Output the [x, y] coordinate of the center of the cell containing the given text.  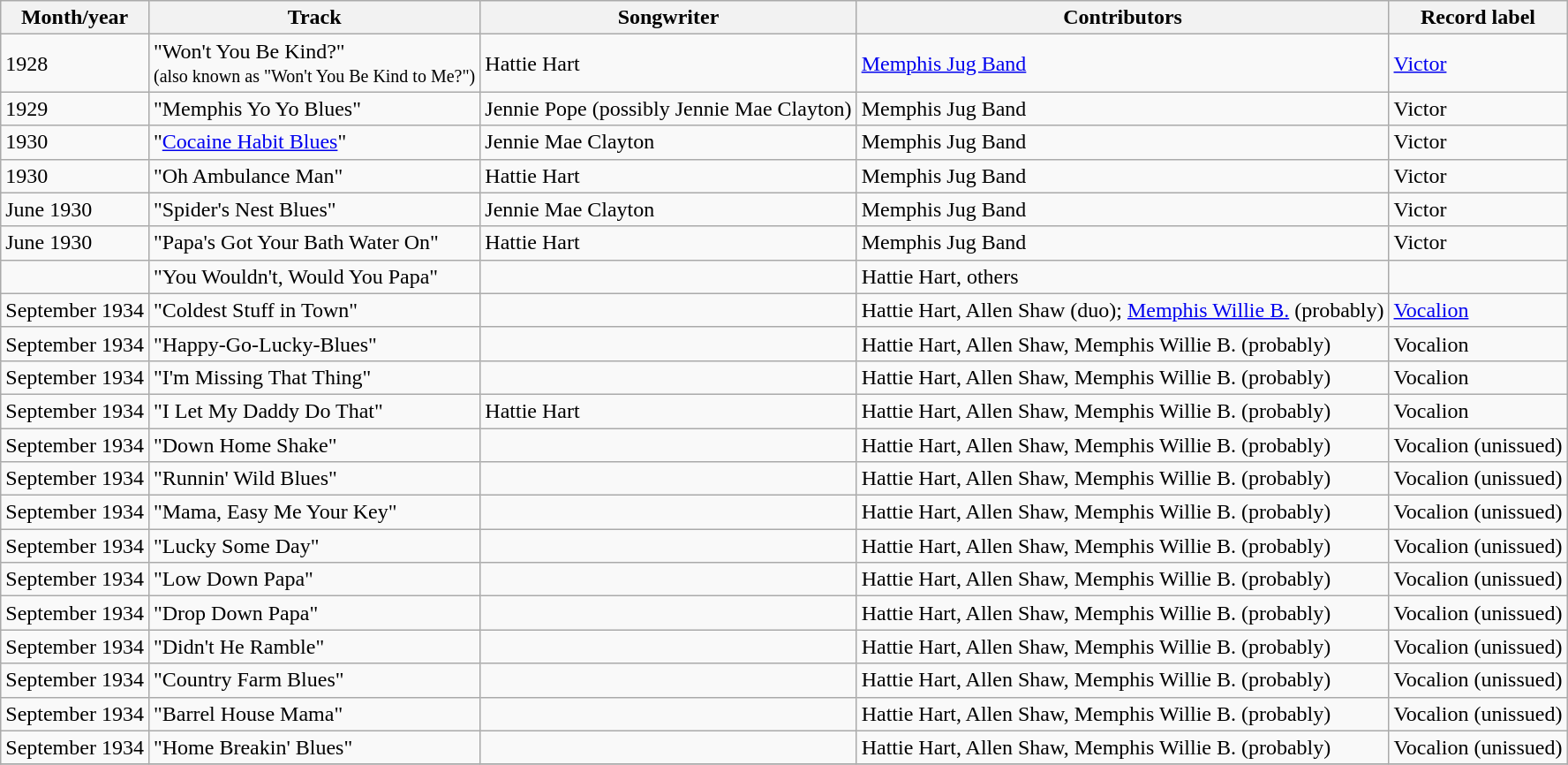
"Coldest Stuff in Town" [314, 310]
1928 [75, 64]
"Lucky Some Day" [314, 546]
"Country Farm Blues" [314, 680]
Hattie Hart, others [1123, 276]
"Drop Down Papa" [314, 613]
"Low Down Papa" [314, 579]
Month/year [75, 18]
"Spider's Nest Blues" [314, 209]
"Oh Ambulance Man" [314, 176]
Jennie Pope (possibly Jennie Mae Clayton) [668, 109]
"Happy-Go-Lucky-Blues" [314, 344]
"Down Home Shake" [314, 444]
"Runnin' Wild Blues" [314, 479]
"I'm Missing That Thing" [314, 377]
"Won't You Be Kind?"(also known as "Won't You Be Kind to Me?") [314, 64]
Hattie Hart, Allen Shaw (duo); Memphis Willie B. (probably) [1123, 310]
"Papa's Got Your Bath Water On" [314, 243]
Contributors [1123, 18]
"Mama, Easy Me Your Key" [314, 512]
Track [314, 18]
"Memphis Yo Yo Blues" [314, 109]
"Didn't He Ramble" [314, 647]
"I Let My Daddy Do That" [314, 411]
1929 [75, 109]
"Home Breakin' Blues" [314, 747]
"Cocaine Habit Blues" [314, 142]
"Barrel House Mama" [314, 714]
Songwriter [668, 18]
Record label [1478, 18]
"You Wouldn't, Would You Papa" [314, 276]
